Pinpoint the cell where the given text exists, returning its [X, Y] midpoint coordinate. 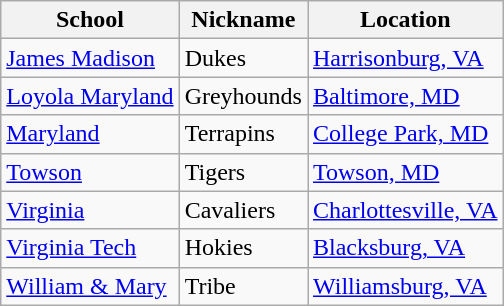
Tribe [243, 286]
School [90, 20]
Hokies [243, 248]
Nickname [243, 20]
Blacksburg, VA [406, 248]
Williamsburg, VA [406, 286]
Charlottesville, VA [406, 210]
Tigers [243, 172]
Virginia [90, 210]
Virginia Tech [90, 248]
Maryland [90, 134]
College Park, MD [406, 134]
Greyhounds [243, 96]
Dukes [243, 58]
Towson, MD [406, 172]
Towson [90, 172]
James Madison [90, 58]
Cavaliers [243, 210]
Harrisonburg, VA [406, 58]
Baltimore, MD [406, 96]
Terrapins [243, 134]
Loyola Maryland [90, 96]
Location [406, 20]
William & Mary [90, 286]
